Pinpoint the cell where the given text exists, returning its (x, y) midpoint coordinate. 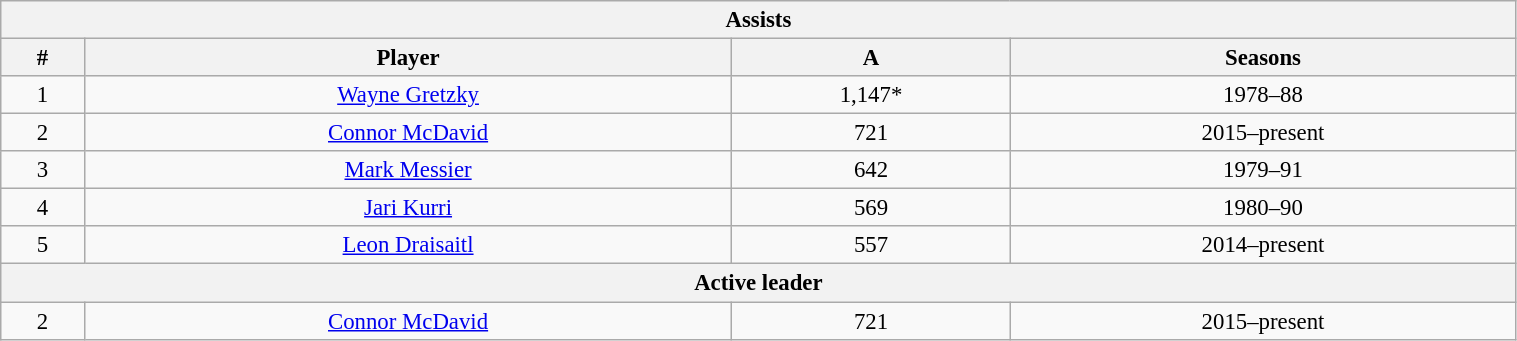
Wayne Gretzky (408, 95)
2014–present (1263, 245)
Active leader (758, 283)
# (42, 58)
1979–91 (1263, 170)
1 (42, 95)
569 (871, 208)
A (871, 58)
4 (42, 208)
3 (42, 170)
5 (42, 245)
Player (408, 58)
Seasons (1263, 58)
557 (871, 245)
Leon Draisaitl (408, 245)
Jari Kurri (408, 208)
1,147* (871, 95)
Assists (758, 20)
642 (871, 170)
Mark Messier (408, 170)
1978–88 (1263, 95)
1980–90 (1263, 208)
